Determine the [x, y] coordinate at the center of the cell enclosing the given text.  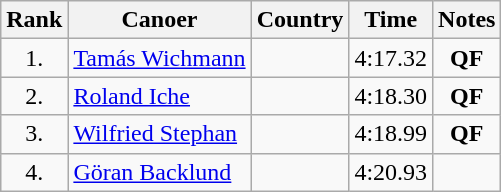
Wilfried Stephan [160, 134]
Time [391, 20]
4:20.93 [391, 172]
Rank [34, 20]
Roland Iche [160, 96]
2. [34, 96]
3. [34, 134]
1. [34, 58]
4:18.30 [391, 96]
4:17.32 [391, 58]
Canoer [160, 20]
Notes [467, 20]
Country [300, 20]
Tamás Wichmann [160, 58]
Göran Backlund [160, 172]
4. [34, 172]
4:18.99 [391, 134]
